Scan for the cell matching the given text and deliver its (X, Y) coordinate at center. 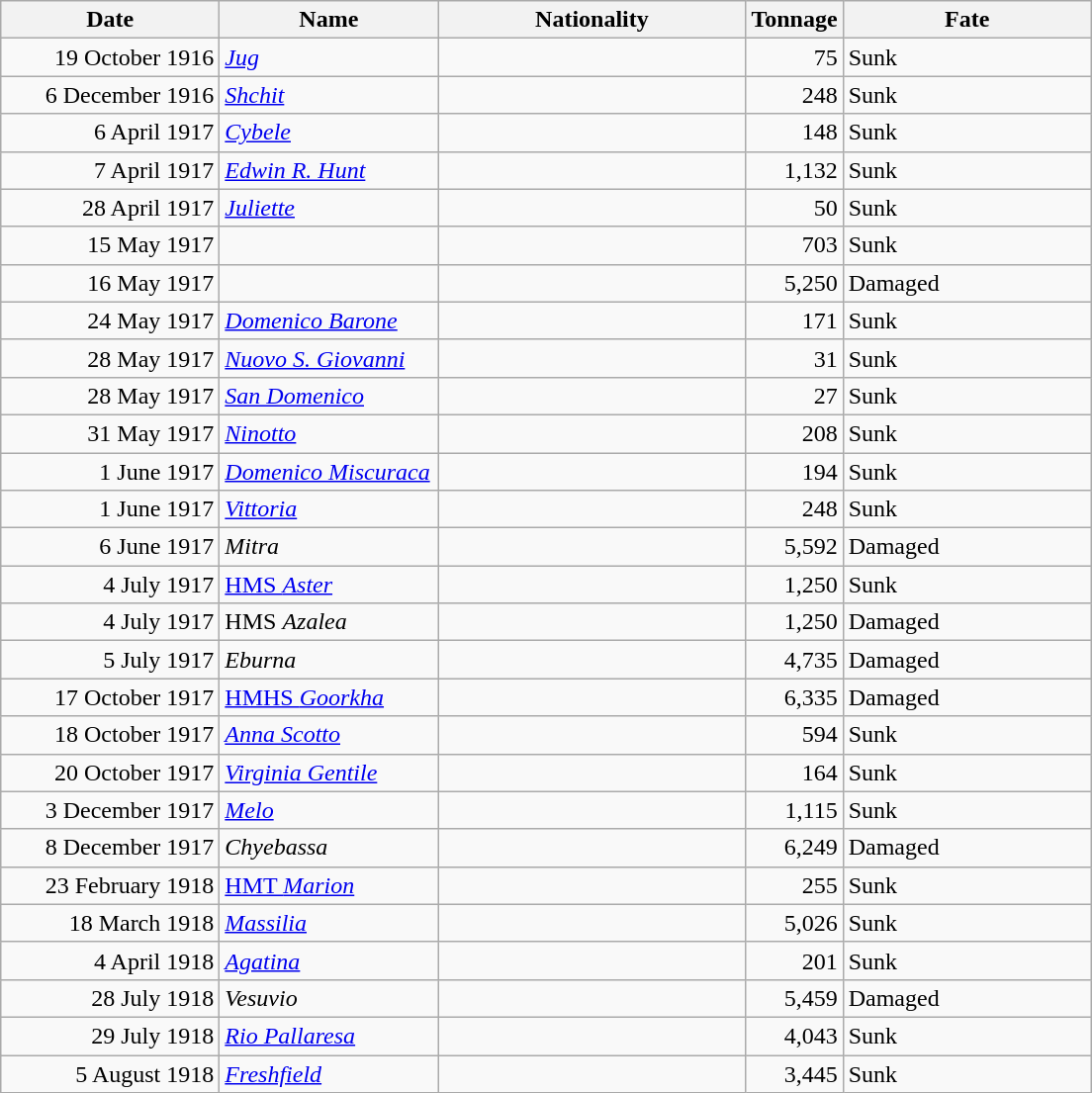
5,459 (794, 998)
18 March 1918 (111, 923)
Tonnage (794, 20)
201 (794, 960)
148 (794, 133)
Freshfield (328, 1073)
Ninotto (328, 433)
594 (794, 735)
28 April 1917 (111, 208)
20 October 1917 (111, 773)
15 May 1917 (111, 245)
19 October 1916 (111, 57)
8 December 1917 (111, 848)
6,335 (794, 697)
50 (794, 208)
164 (794, 773)
255 (794, 885)
5 July 1917 (111, 660)
23 February 1918 (111, 885)
17 October 1917 (111, 697)
6 April 1917 (111, 133)
3 December 1917 (111, 810)
Massilia (328, 923)
Date (111, 20)
Shchit (328, 95)
Fate (967, 20)
Cybele (328, 133)
194 (794, 472)
171 (794, 320)
Domenico Miscuraca (328, 472)
Virginia Gentile (328, 773)
31 (794, 358)
6 December 1916 (111, 95)
5,026 (794, 923)
Nuovo S. Giovanni (328, 358)
Edwin R. Hunt (328, 170)
Eburna (328, 660)
4,735 (794, 660)
HMT Marion (328, 885)
Anna Scotto (328, 735)
Vittoria (328, 509)
HMHS Goorkha (328, 697)
Chyebassa (328, 848)
HMS Azalea (328, 622)
28 July 1918 (111, 998)
Jug (328, 57)
16 May 1917 (111, 283)
4,043 (794, 1036)
6,249 (794, 848)
29 July 1918 (111, 1036)
1,132 (794, 170)
208 (794, 433)
Nationality (591, 20)
18 October 1917 (111, 735)
7 April 1917 (111, 170)
San Domenico (328, 396)
1,115 (794, 810)
4 April 1918 (111, 960)
Agatina (328, 960)
5,250 (794, 283)
Domenico Barone (328, 320)
Rio Pallaresa (328, 1036)
27 (794, 396)
24 May 1917 (111, 320)
6 June 1917 (111, 547)
Vesuvio (328, 998)
31 May 1917 (111, 433)
703 (794, 245)
Mitra (328, 547)
5,592 (794, 547)
Melo (328, 810)
75 (794, 57)
5 August 1918 (111, 1073)
Juliette (328, 208)
HMS Aster (328, 585)
3,445 (794, 1073)
Name (328, 20)
